Search for the cell housing the specified text and yield its (X, Y) center coordinate. 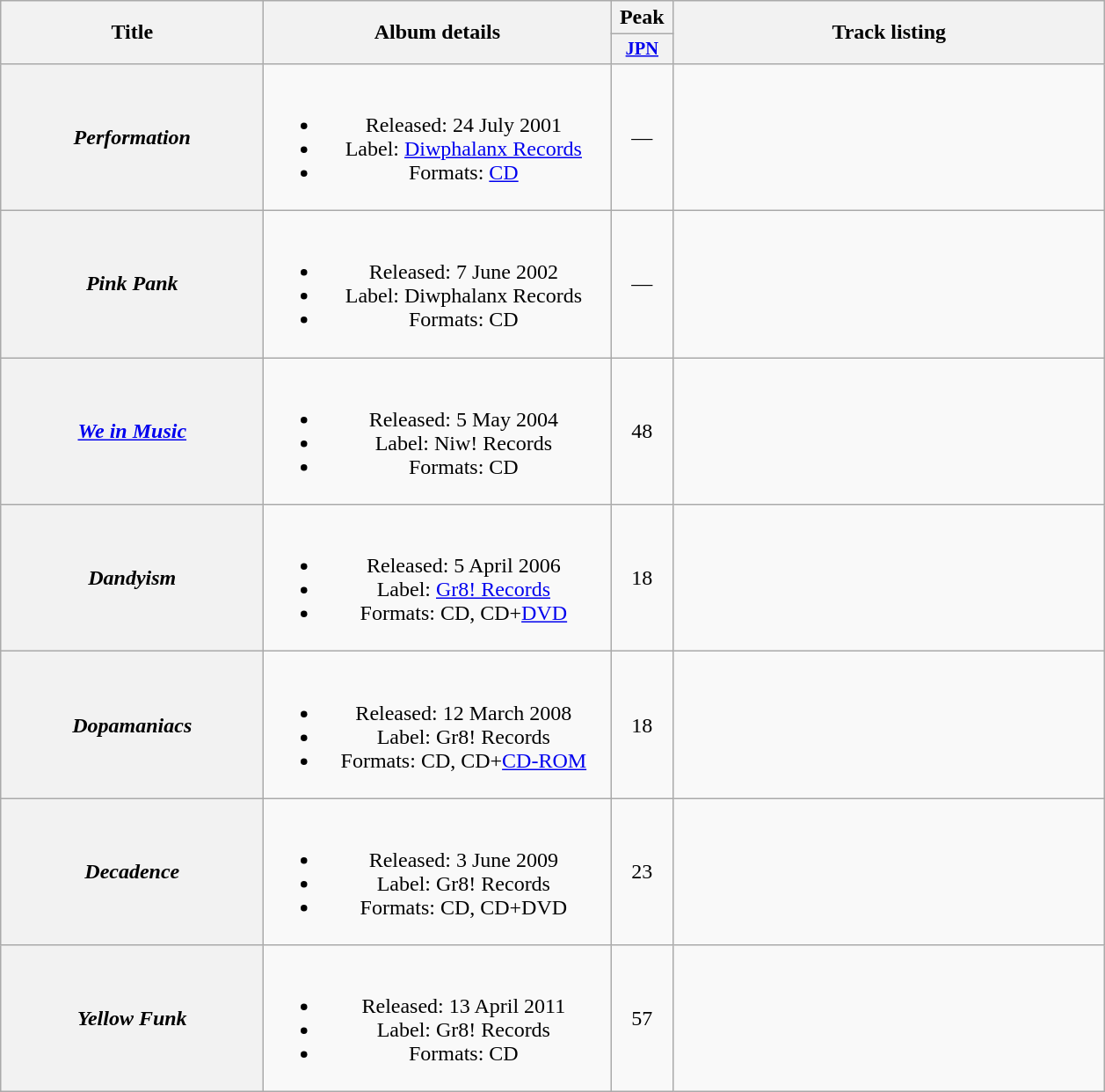
Released: 5 May 2004Label: Niw! RecordsFormats: CD (438, 431)
Album details (438, 33)
We in Music (132, 431)
Pink Pank (132, 285)
Released: 3 June 2009Label: Gr8! RecordsFormats: CD, CD+DVD (438, 872)
Performation (132, 137)
Released: 5 April 2006Label: Gr8! RecordsFormats: CD, CD+DVD (438, 579)
23 (642, 872)
Released: 24 July 2001Label: Diwphalanx RecordsFormats: CD (438, 137)
Released: 7 June 2002Label: Diwphalanx RecordsFormats: CD (438, 285)
Title (132, 33)
57 (642, 1018)
Dandyism (132, 579)
JPN (642, 49)
Decadence (132, 872)
Track listing (890, 33)
Peak (642, 18)
Released: 13 April 2011Label: Gr8! RecordsFormats: CD (438, 1018)
Dopamaniacs (132, 724)
48 (642, 431)
Released: 12 March 2008Label: Gr8! RecordsFormats: CD, CD+CD-ROM (438, 724)
Yellow Funk (132, 1018)
